Pinpoint the cell where the given text exists, returning its [X, Y] midpoint coordinate. 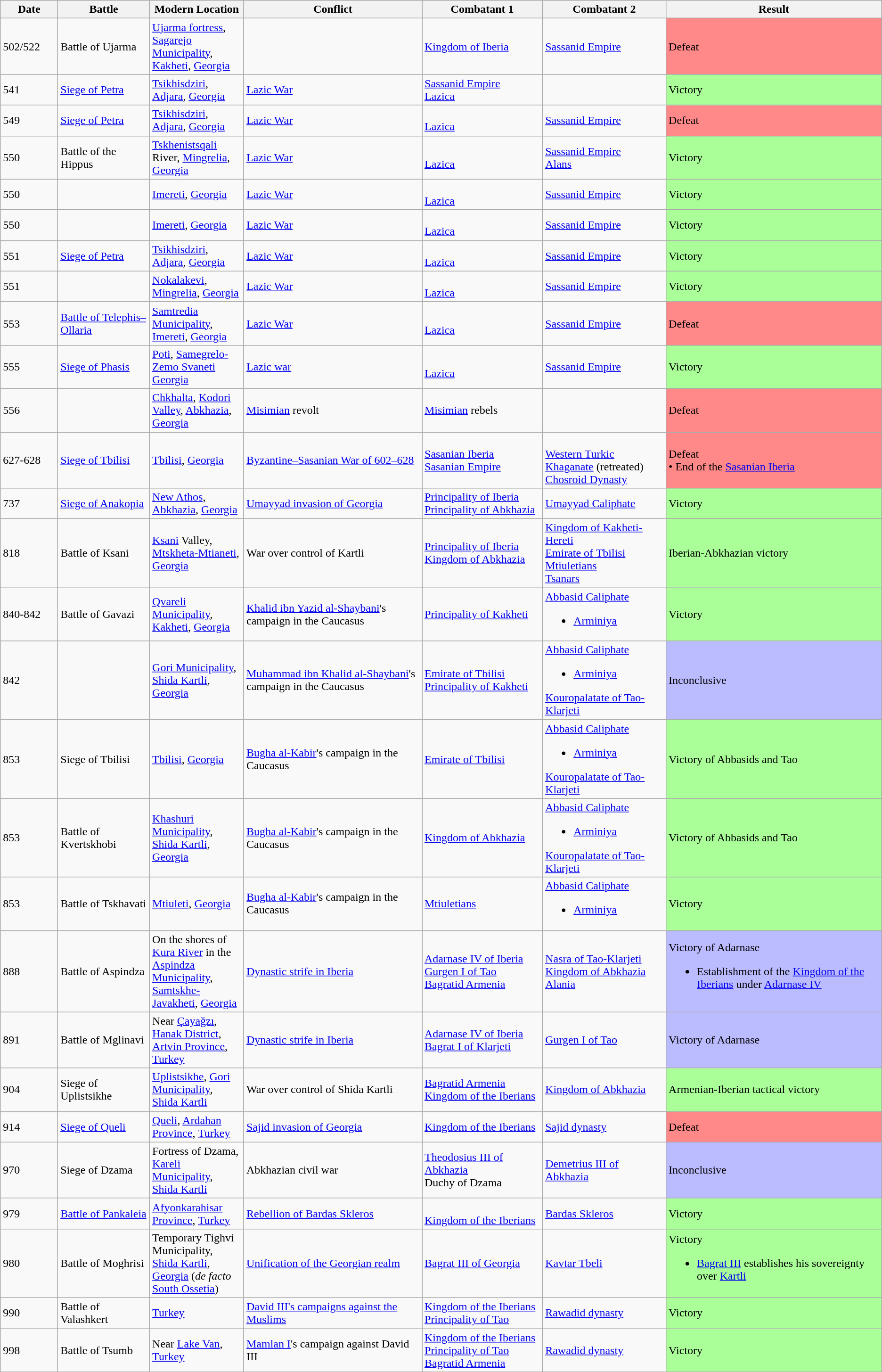
Bagratid Armenia Kingdom of the Iberians [482, 1090]
Sassanid EmpireAlans [604, 157]
Mamlan I's campaign against David III [333, 1350]
Combatant 2 [604, 9]
891 [29, 1040]
Adarnase IV of IberiaGurgen I of Tao Bagratid Armenia [482, 971]
Battle of Gavazi [104, 615]
Victory of Adarnase [774, 1040]
David III's campaigns against the Muslims [333, 1313]
Lazic war [333, 367]
Turkey [197, 1313]
Principality of Iberia Principality of Abkhazia [482, 503]
Bagrat III of Georgia [482, 1263]
888 [29, 971]
On the shores of Kura River in the Aspindza Municipality, Samtskhe-Javakheti, Georgia [197, 971]
Battle of the Hippus [104, 157]
Khashuri Municipality, Shida Kartli, Georgia [197, 838]
Emirate of Tbilisi [482, 759]
Date [29, 9]
Kingdom of Kakheti-HeretiEmirate of TbilisiMtiuletiansTsanars [604, 553]
Ujarma fortress, Sagarejo Municipality, Kakheti, Georgia [197, 46]
Battle of Ksani [104, 553]
Siege of Uplistsikhe [104, 1090]
Battle of Telephis–Ollaria [104, 323]
Modern Location [197, 9]
Kavtar Tbeli [604, 1263]
Battle of Tsumb [104, 1350]
Result [774, 9]
502/522 [29, 46]
Temporary Tighvi Municipality, Shida Kartli, Georgia (de facto South Ossetia) [197, 1263]
914 [29, 1126]
Umayyad Caliphate [604, 503]
555 [29, 367]
Siege of Anakopia [104, 503]
Theodosius III of AbkhaziaDuchy of Dzama [482, 1170]
Chkhalta, Kodori Valley, Abkhazia, Georgia [197, 410]
Sasanian Iberia Sasanian Empire [482, 460]
Battle [104, 9]
737 [29, 503]
Near Lake Van, Turkey [197, 1350]
Misimian rebels [482, 410]
Combatant 1 [482, 9]
War over control of Kartli [333, 553]
Near Çayağzı, Hanak District, Artvin Province, Turkey [197, 1040]
Tskhenistsqali River, Mingrelia, Georgia [197, 157]
Qvareli Municipality, Kakheti, Georgia [197, 615]
Umayyad invasion of Georgia [333, 503]
Samtredia Municipality, Imereti, Georgia [197, 323]
Uplistsikhe, Gori Municipality, Shida Kartli [197, 1090]
Siege of Dzama [104, 1170]
War over control of Shida Kartli [333, 1090]
Mtiuletians [482, 904]
818 [29, 553]
Battle of Aspindza [104, 971]
Battle of Valashkert [104, 1313]
979 [29, 1213]
Battle of Moghrisi [104, 1263]
Unification of the Georgian realm [333, 1263]
VictoryBagrat III establishes his sovereignty over Kartli [774, 1263]
904 [29, 1090]
Conflict [333, 9]
553 [29, 323]
New Athos, Abkhazia, Georgia [197, 503]
Afyonkarahisar Province, Turkey [197, 1213]
Sajid invasion of Georgia [333, 1126]
840-842 [29, 615]
Abkhazian civil war [333, 1170]
Queli, Ardahan Province, Turkey [197, 1126]
Adarnase IV of IberiaBagrat I of Klarjeti [482, 1040]
556 [29, 410]
980 [29, 1263]
Principality of Iberia Kingdom of Abkhazia [482, 553]
Rebellion of Bardas Skleros [333, 1213]
Demetrius III of Abkhazia [604, 1170]
541 [29, 90]
Kingdom of Iberia [482, 46]
Western Turkic Khaganate (retreated) Chosroid Dynasty [604, 460]
Bardas Skleros [604, 1213]
Battle of Kvertskhobi [104, 838]
Siege of Queli [104, 1126]
Battle of Mglinavi [104, 1040]
970 [29, 1170]
Poti, Samegrelo-Zemo Svaneti Georgia [197, 367]
990 [29, 1313]
842 [29, 681]
Battle of Tskhavati [104, 904]
998 [29, 1350]
Nasra of Tao-Klarjeti Kingdom of AbkhaziaAlania [604, 971]
Siege of Phasis [104, 367]
Misimian revolt [333, 410]
Iberian-Abkhazian victory [774, 553]
Nokalakevi, Mingrelia, Georgia [197, 287]
Fortress of Dzama, Kareli Municipality, Shida Kartli [197, 1170]
Kingdom of the IberiansPrincipality of Tao [482, 1313]
Khalid ibn Yazid al-Shaybani's campaign in the Caucasus [333, 615]
Principality of Kakheti [482, 615]
Gori Municipality, Shida Kartli, Georgia [197, 681]
Sajid dynasty [604, 1126]
Byzantine–Sasanian War of 602–628 [333, 460]
Battle of Pankaleia [104, 1213]
Victory of AdarnaseEstablishment of the Kingdom of the Iberians under Adarnase IV [774, 971]
Armenian-Iberian tactical victory [774, 1090]
Gurgen I of Tao [604, 1040]
Emirate of TbilisiPrincipality of Kakheti [482, 681]
Mtiuleti, Georgia [197, 904]
Sassanid EmpireLazica [482, 90]
Defeat• End of the Sasanian Iberia [774, 460]
Kingdom of the IberiansPrincipality of Tao Bagratid Armenia [482, 1350]
Muhammad ibn Khalid al-Shaybani's campaign in the Caucasus [333, 681]
Ksani Valley, Mtskheta-Mtianeti, Georgia [197, 553]
627-628 [29, 460]
549 [29, 121]
Battle of Ujarma [104, 46]
